Output the (X, Y) coordinate of the center of the cell containing the given text.  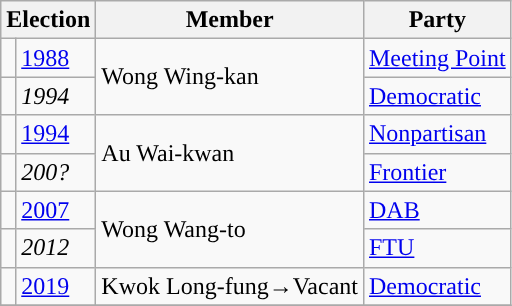
Nonpartisan (437, 134)
Wong Wing-kan (230, 77)
2007 (56, 210)
FTU (437, 248)
Au Wai-kwan (230, 153)
1988 (56, 58)
Member (230, 20)
2019 (56, 286)
2012 (56, 248)
Wong Wang-to (230, 229)
Party (437, 20)
200? (56, 172)
Frontier (437, 172)
DAB (437, 210)
Meeting Point (437, 58)
Kwok Long-fung→Vacant (230, 286)
Election (48, 20)
